Find where the given text appears and provide that cell's center as (X, Y) coordinate. 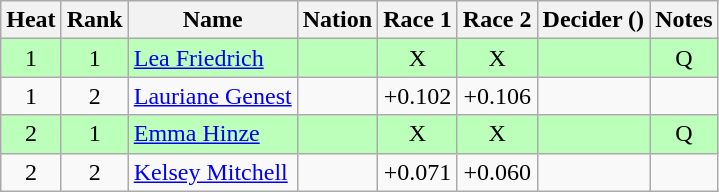
Heat (31, 20)
Decider () (594, 20)
Nation (337, 20)
Name (212, 20)
Rank (94, 20)
+0.106 (497, 96)
+0.102 (418, 96)
Lauriane Genest (212, 96)
+0.071 (418, 172)
Notes (684, 20)
Emma Hinze (212, 134)
Lea Friedrich (212, 58)
Race 2 (497, 20)
+0.060 (497, 172)
Kelsey Mitchell (212, 172)
Race 1 (418, 20)
